Extract the [x, y] coordinate from the center of the cell holding the provided text.  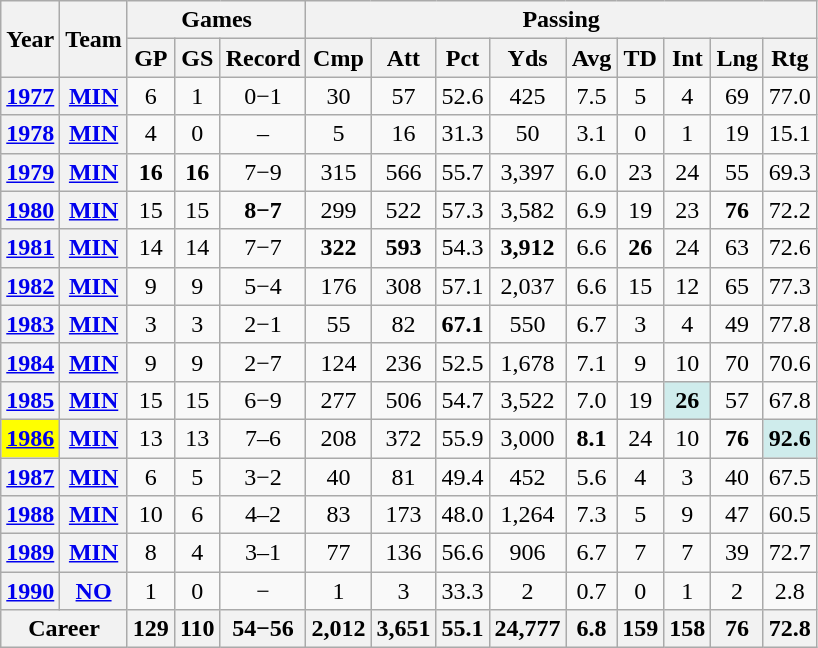
67.8 [790, 400]
55.7 [462, 172]
3,522 [528, 400]
3–1 [263, 553]
1981 [30, 248]
3,651 [404, 629]
12 [688, 286]
1989 [30, 553]
8.1 [592, 438]
NO [94, 591]
69.3 [790, 172]
3,912 [528, 248]
33.3 [462, 591]
6.0 [592, 172]
67.1 [462, 324]
54.7 [462, 400]
173 [404, 515]
1,678 [528, 362]
82 [404, 324]
2.8 [790, 591]
1987 [30, 477]
1983 [30, 324]
52.6 [462, 96]
1984 [30, 362]
77.8 [790, 324]
72.7 [790, 553]
372 [404, 438]
67.5 [790, 477]
2−1 [263, 324]
7−9 [263, 172]
277 [338, 400]
49.4 [462, 477]
57.3 [462, 210]
124 [338, 362]
1,264 [528, 515]
1977 [30, 96]
− [263, 591]
6.8 [592, 629]
Rtg [790, 58]
4–2 [263, 515]
1982 [30, 286]
593 [404, 248]
Record [263, 58]
7−7 [263, 248]
81 [404, 477]
Pct [462, 58]
24,777 [528, 629]
2−7 [263, 362]
1979 [30, 172]
176 [338, 286]
65 [737, 286]
57.1 [462, 286]
31.3 [462, 134]
322 [338, 248]
15.1 [790, 134]
7–6 [263, 438]
47 [737, 515]
8−7 [263, 210]
0.7 [592, 591]
GS [197, 58]
8 [150, 553]
Passing [561, 20]
30 [338, 96]
522 [404, 210]
136 [404, 553]
299 [338, 210]
3,582 [528, 210]
315 [338, 172]
6−9 [263, 400]
77 [338, 553]
7.3 [592, 515]
77.3 [790, 286]
69 [737, 96]
49 [737, 324]
Cmp [338, 58]
39 [737, 553]
72.6 [790, 248]
70 [737, 362]
3−2 [263, 477]
425 [528, 96]
2,012 [338, 629]
Games [216, 20]
1990 [30, 591]
7.1 [592, 362]
3.1 [592, 134]
54.3 [462, 248]
52.5 [462, 362]
208 [338, 438]
72.8 [790, 629]
1978 [30, 134]
83 [338, 515]
1986 [30, 438]
5.6 [592, 477]
158 [688, 629]
3,000 [528, 438]
92.6 [790, 438]
56.6 [462, 553]
7.5 [592, 96]
129 [150, 629]
– [263, 134]
566 [404, 172]
60.5 [790, 515]
Yds [528, 58]
308 [404, 286]
77.0 [790, 96]
1985 [30, 400]
5−4 [263, 286]
TD [640, 58]
236 [404, 362]
906 [528, 553]
Team [94, 39]
GP [150, 58]
0−1 [263, 96]
7.0 [592, 400]
1988 [30, 515]
3,397 [528, 172]
159 [640, 629]
63 [737, 248]
Avg [592, 58]
550 [528, 324]
Year [30, 39]
1980 [30, 210]
Int [688, 58]
Lng [737, 58]
55.9 [462, 438]
Att [404, 58]
55.1 [462, 629]
72.2 [790, 210]
54−56 [263, 629]
48.0 [462, 515]
70.6 [790, 362]
506 [404, 400]
50 [528, 134]
2,037 [528, 286]
110 [197, 629]
452 [528, 477]
6.9 [592, 210]
Career [64, 629]
